Determine the [x, y] coordinate at the center of the cell enclosing the given text.  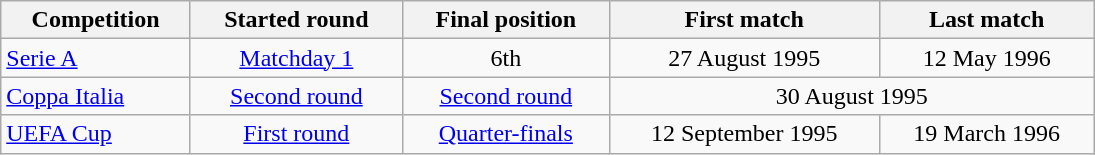
Final position [506, 20]
Serie A [96, 58]
First round [296, 134]
12 September 1995 [744, 134]
Last match [986, 20]
Quarter-finals [506, 134]
30 August 1995 [852, 96]
Started round [296, 20]
Coppa Italia [96, 96]
First match [744, 20]
UEFA Cup [96, 134]
19 March 1996 [986, 134]
27 August 1995 [744, 58]
6th [506, 58]
Matchday 1 [296, 58]
Competition [96, 20]
12 May 1996 [986, 58]
